Return [x, y] of the center of cell containing provided text 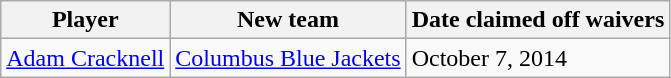
October 7, 2014 [538, 58]
Adam Cracknell [86, 58]
New team [288, 20]
Date claimed off waivers [538, 20]
Columbus Blue Jackets [288, 58]
Player [86, 20]
